Return the [X, Y] coordinate for the center point of the cell that contains the specified text.  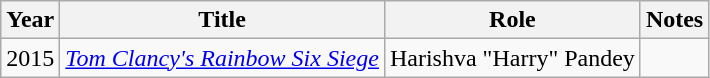
Harishva "Harry" Pandey [512, 58]
Year [30, 20]
2015 [30, 58]
Tom Clancy's Rainbow Six Siege [222, 58]
Notes [674, 20]
Title [222, 20]
Role [512, 20]
